Return the [X, Y] coordinate for the center point of the cell that contains the specified text.  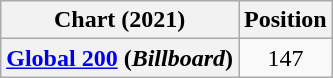
Global 200 (Billboard) [120, 58]
Chart (2021) [120, 20]
Position [285, 20]
147 [285, 58]
